From the cell containing the given text, extract its center point as [x, y] coordinate. 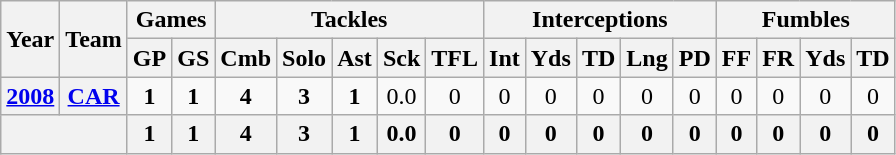
CAR [94, 96]
2008 [30, 96]
Sck [401, 58]
GP [149, 58]
PD [694, 58]
FR [778, 58]
Year [30, 39]
Ast [355, 58]
Int [505, 58]
Lng [647, 58]
Interceptions [600, 20]
Solo [304, 58]
Tackles [350, 20]
Team [94, 39]
Fumbles [806, 20]
TFL [455, 58]
GS [194, 58]
Games [170, 20]
FF [736, 58]
Cmb [246, 58]
